Provide the [X, Y] coordinate of the cell's center where the given text is located.  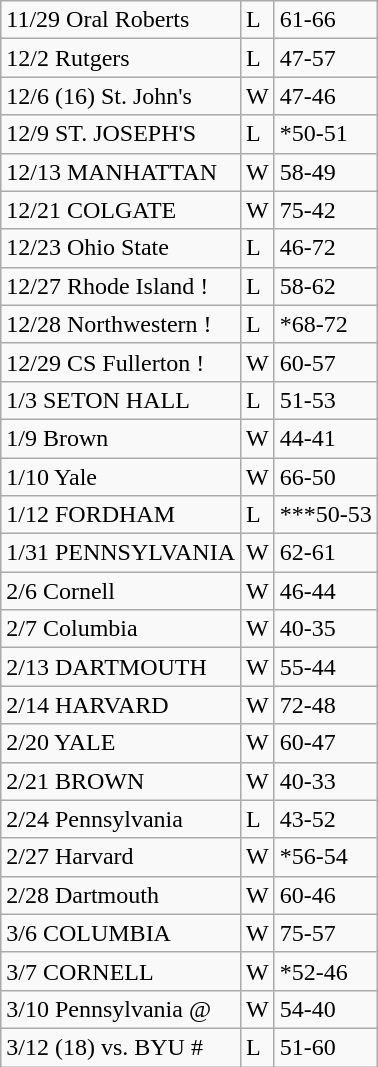
12/23 Ohio State [121, 248]
12/27 Rhode Island ! [121, 286]
43-52 [326, 819]
2/13 DARTMOUTH [121, 667]
3/10 Pennsylvania @ [121, 1009]
40-33 [326, 781]
*68-72 [326, 324]
1/10 Yale [121, 477]
2/21 BROWN [121, 781]
47-57 [326, 58]
2/20 YALE [121, 743]
1/31 PENNSYLVANIA [121, 553]
3/12 (18) vs. BYU # [121, 1047]
2/27 Harvard [121, 857]
62-61 [326, 553]
51-53 [326, 400]
12/9 ST. JOSEPH'S [121, 134]
2/28 Dartmouth [121, 895]
*52-46 [326, 971]
12/28 Northwestern ! [121, 324]
1/9 Brown [121, 438]
11/29 Oral Roberts [121, 20]
60-57 [326, 362]
75-57 [326, 933]
40-35 [326, 629]
12/13 MANHATTAN [121, 172]
2/24 Pennsylvania [121, 819]
***50-53 [326, 515]
2/6 Cornell [121, 591]
1/3 SETON HALL [121, 400]
3/7 CORNELL [121, 971]
58-62 [326, 286]
72-48 [326, 705]
46-44 [326, 591]
12/21 COLGATE [121, 210]
51-60 [326, 1047]
47-46 [326, 96]
75-42 [326, 210]
55-44 [326, 667]
12/29 CS Fullerton ! [121, 362]
61-66 [326, 20]
60-46 [326, 895]
3/6 COLUMBIA [121, 933]
44-41 [326, 438]
60-47 [326, 743]
46-72 [326, 248]
54-40 [326, 1009]
58-49 [326, 172]
2/7 Columbia [121, 629]
12/2 Rutgers [121, 58]
66-50 [326, 477]
1/12 FORDHAM [121, 515]
*50-51 [326, 134]
*56-54 [326, 857]
12/6 (16) St. John's [121, 96]
2/14 HARVARD [121, 705]
